Capture the cell that displays the provided text and extract its [x, y] central coordinate. 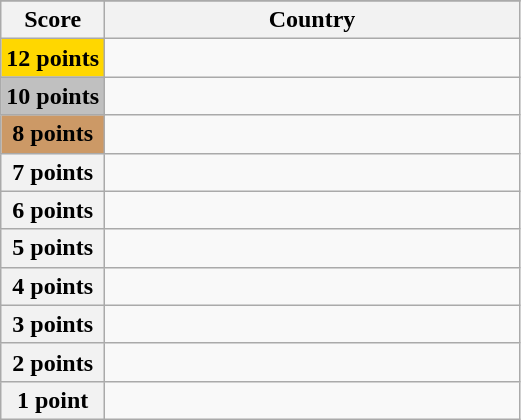
3 points [53, 324]
1 point [53, 400]
6 points [53, 210]
4 points [53, 286]
10 points [53, 96]
5 points [53, 248]
2 points [53, 362]
Country [312, 20]
7 points [53, 172]
8 points [53, 134]
Score [53, 20]
12 points [53, 58]
